Pinpoint the cell where the given text exists, returning its (X, Y) midpoint coordinate. 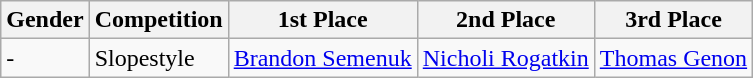
Slopestyle (158, 58)
Brandon Semenuk (322, 58)
2nd Place (506, 20)
1st Place (322, 20)
Gender (45, 20)
Competition (158, 20)
3rd Place (673, 20)
- (45, 58)
Thomas Genon (673, 58)
Nicholi Rogatkin (506, 58)
